Determine the [x, y] coordinate at the center of the cell enclosing the given text.  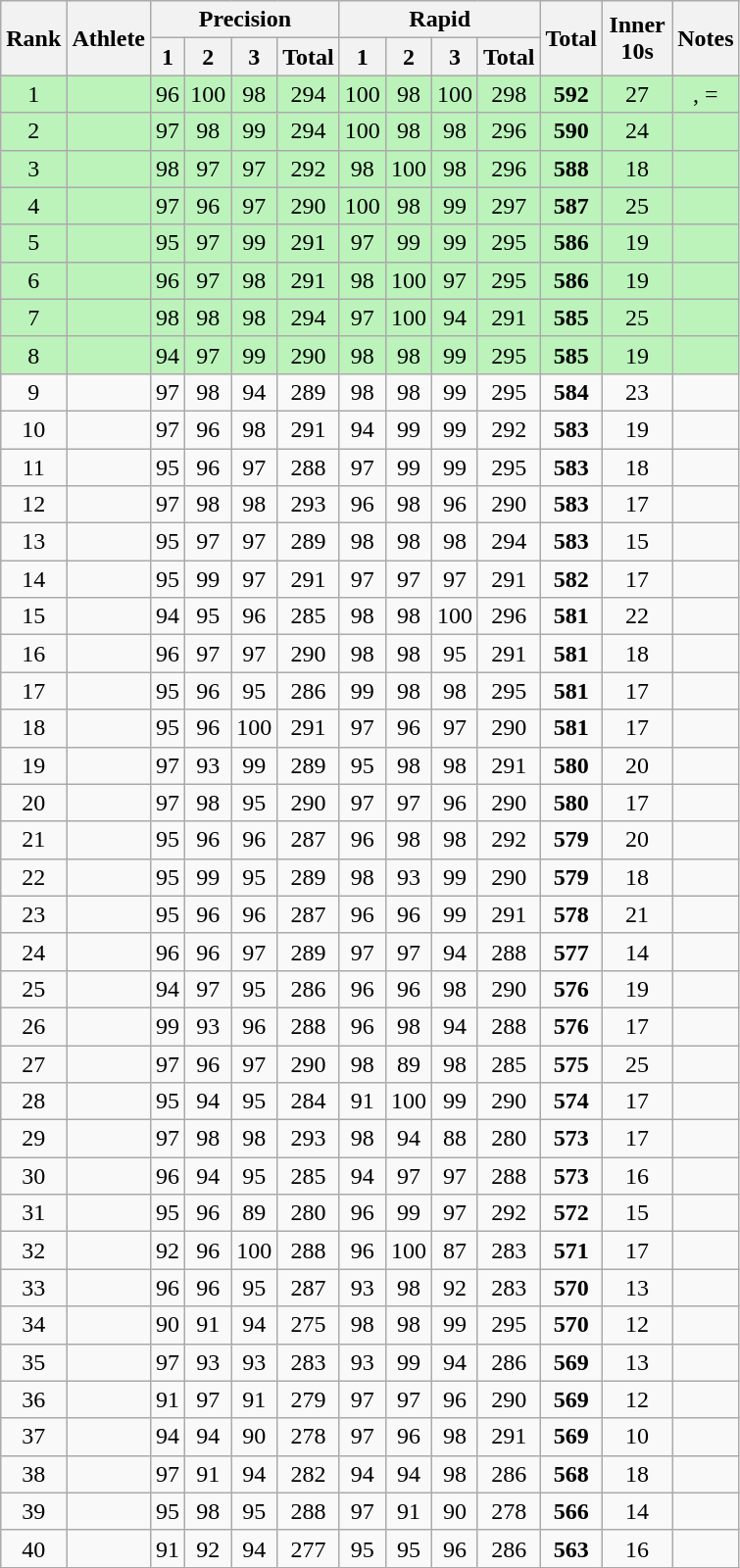
575 [571, 1063]
590 [571, 131]
4 [33, 206]
30 [33, 1176]
282 [309, 1474]
Notes [706, 38]
34 [33, 1325]
Athlete [109, 38]
571 [571, 1250]
8 [33, 355]
566 [571, 1511]
Inner 10s [637, 38]
7 [33, 318]
277 [309, 1548]
572 [571, 1213]
37 [33, 1437]
28 [33, 1102]
298 [509, 94]
588 [571, 169]
88 [455, 1139]
279 [309, 1399]
592 [571, 94]
297 [509, 206]
6 [33, 280]
587 [571, 206]
33 [33, 1288]
Precision [245, 20]
574 [571, 1102]
568 [571, 1474]
40 [33, 1548]
5 [33, 243]
32 [33, 1250]
39 [33, 1511]
, = [706, 94]
36 [33, 1399]
Rank [33, 38]
38 [33, 1474]
87 [455, 1250]
26 [33, 1026]
31 [33, 1213]
275 [309, 1325]
584 [571, 392]
563 [571, 1548]
11 [33, 467]
578 [571, 914]
284 [309, 1102]
29 [33, 1139]
582 [571, 579]
9 [33, 392]
35 [33, 1362]
Rapid [439, 20]
577 [571, 952]
